Provide the [X, Y] coordinate of the cell's center where the given text is located.  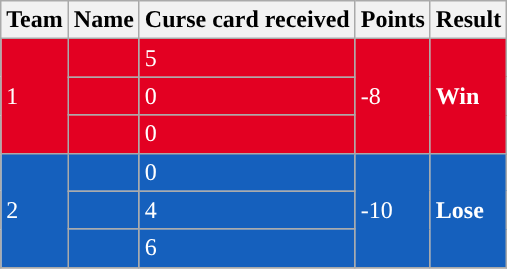
1 [35, 96]
6 [247, 248]
5 [247, 58]
4 [247, 210]
Points [392, 20]
Team [35, 20]
Win [468, 96]
Name [104, 20]
Result [468, 20]
2 [35, 210]
Lose [468, 210]
-8 [392, 96]
-10 [392, 210]
Curse card received [247, 20]
